Return the (X, Y) coordinate for the center point of the cell that contains the specified text.  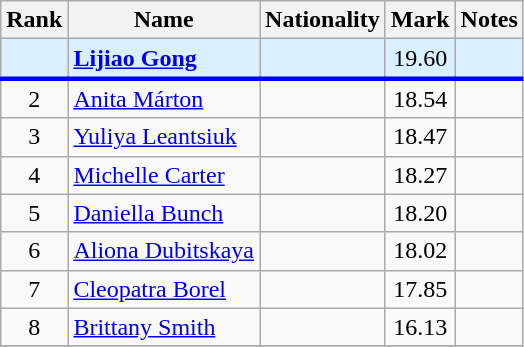
Yuliya Leantsiuk (164, 137)
18.20 (420, 213)
8 (34, 327)
Daniella Bunch (164, 213)
3 (34, 137)
18.02 (420, 251)
7 (34, 289)
18.27 (420, 175)
5 (34, 213)
18.54 (420, 98)
4 (34, 175)
Notes (489, 20)
Rank (34, 20)
Lijiao Gong (164, 59)
Mark (420, 20)
2 (34, 98)
Cleopatra Borel (164, 289)
Aliona Dubitskaya (164, 251)
6 (34, 251)
Michelle Carter (164, 175)
18.47 (420, 137)
16.13 (420, 327)
19.60 (420, 59)
Nationality (323, 20)
Anita Márton (164, 98)
Name (164, 20)
17.85 (420, 289)
Brittany Smith (164, 327)
